Return the (X, Y) coordinate for the center point of the cell that contains the specified text.  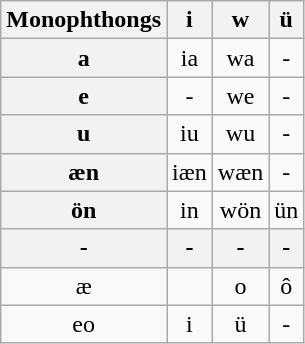
iæn (190, 172)
o (240, 286)
in (190, 210)
ô (286, 286)
iu (190, 134)
ün (286, 210)
eo (84, 324)
æ (84, 286)
Monophthongs (84, 20)
æn (84, 172)
u (84, 134)
ön (84, 210)
wæn (240, 172)
e (84, 96)
we (240, 96)
wa (240, 58)
w (240, 20)
a (84, 58)
wön (240, 210)
wu (240, 134)
ia (190, 58)
